Locate the cell with the specified text and output its (X, Y) center coordinate. 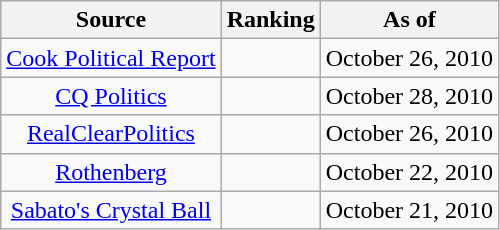
Source (111, 20)
October 22, 2010 (409, 172)
Ranking (270, 20)
Cook Political Report (111, 58)
October 21, 2010 (409, 210)
Rothenberg (111, 172)
CQ Politics (111, 96)
RealClearPolitics (111, 134)
Sabato's Crystal Ball (111, 210)
October 28, 2010 (409, 96)
As of (409, 20)
